For the text-containing cell, return its midpoint in [x, y] coordinate format. 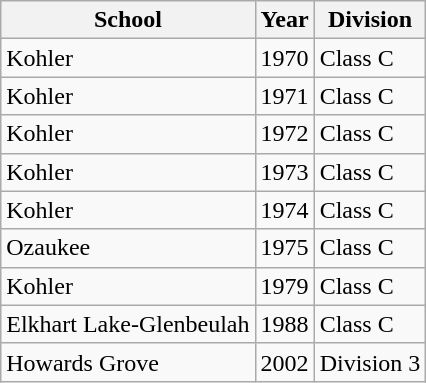
1979 [284, 286]
1972 [284, 134]
Division 3 [370, 362]
1988 [284, 324]
Elkhart Lake-Glenbeulah [128, 324]
1971 [284, 96]
Howards Grove [128, 362]
1973 [284, 172]
1970 [284, 58]
1975 [284, 248]
School [128, 20]
1974 [284, 210]
2002 [284, 362]
Ozaukee [128, 248]
Division [370, 20]
Year [284, 20]
